From the cell containing the given text, extract its center point as [x, y] coordinate. 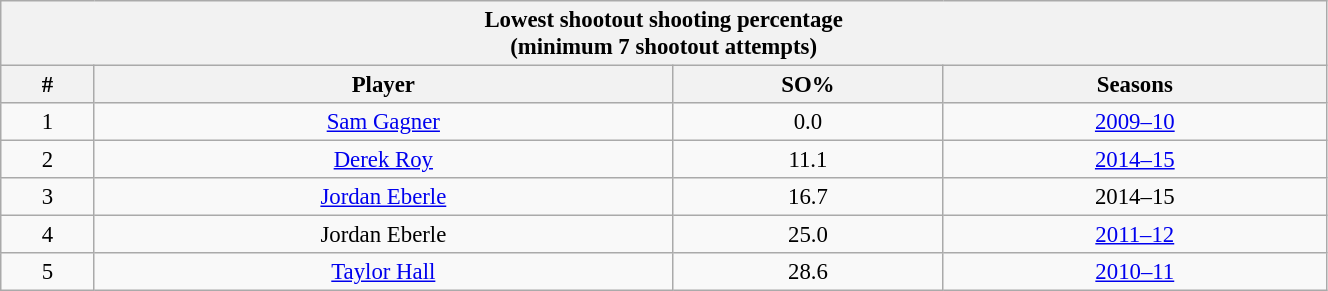
2 [48, 160]
Sam Gagner [384, 122]
0.0 [808, 122]
4 [48, 235]
2011–12 [1134, 235]
1 [48, 122]
# [48, 85]
11.1 [808, 160]
SO% [808, 85]
2009–10 [1134, 122]
Player [384, 85]
16.7 [808, 197]
25.0 [808, 235]
3 [48, 197]
Derek Roy [384, 160]
Seasons [1134, 85]
Lowest shootout shooting percentage(minimum 7 shootout attempts) [664, 34]
